Provide the [x, y] coordinate of the cell's center where the given text is located.  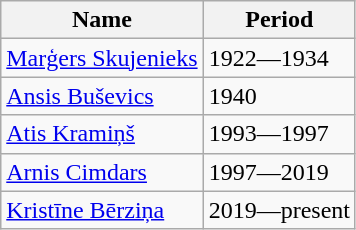
1993—1997 [279, 134]
Atis Kramiņš [102, 134]
Name [102, 20]
Arnis Cimdars [102, 172]
Marģers Skujenieks [102, 58]
Period [279, 20]
Ansis Buševics [102, 96]
1922—1934 [279, 58]
1940 [279, 96]
1997—2019 [279, 172]
Kristīne Bērziņa [102, 210]
2019—present [279, 210]
